Output the [X, Y] coordinate of the center of the cell containing the given text.  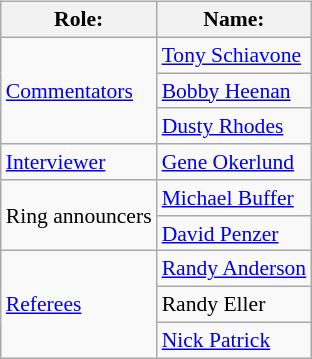
Bobby Heenan [234, 91]
Name: [234, 20]
Randy Eller [234, 305]
Role: [79, 20]
Randy Anderson [234, 269]
Ring announcers [79, 216]
Tony Schiavone [234, 55]
Nick Patrick [234, 340]
Michael Buffer [234, 198]
David Penzer [234, 233]
Referees [79, 304]
Interviewer [79, 162]
Commentators [79, 90]
Dusty Rhodes [234, 126]
Gene Okerlund [234, 162]
